For the text-containing cell, return its midpoint in (X, Y) coordinate format. 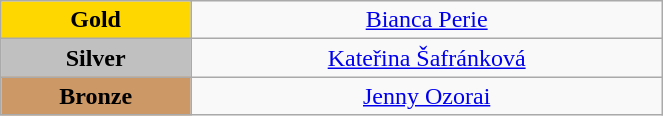
Gold (96, 20)
Kateřina Šafránková (426, 58)
Jenny Ozorai (426, 96)
Bronze (96, 96)
Silver (96, 58)
Bianca Perie (426, 20)
